Output the (X, Y) coordinate of the center of the cell containing the given text.  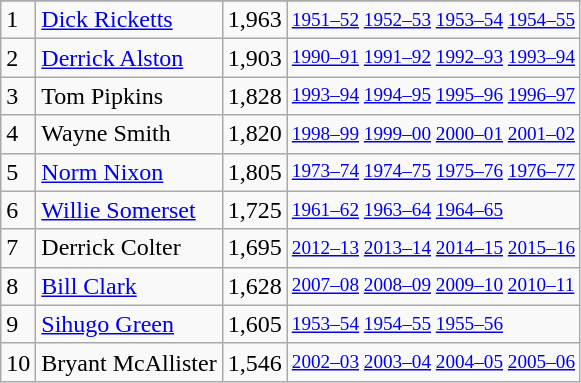
1,628 (254, 286)
2 (18, 58)
Derrick Colter (129, 248)
Willie Somerset (129, 210)
1993–94 1994–95 1995–96 1996–97 (433, 96)
Wayne Smith (129, 134)
1,903 (254, 58)
2012–13 2013–14 2014–15 2015–16 (433, 248)
1,695 (254, 248)
Norm Nixon (129, 172)
3 (18, 96)
1,725 (254, 210)
1,963 (254, 20)
Bill Clark (129, 286)
1,605 (254, 324)
7 (18, 248)
10 (18, 362)
1,546 (254, 362)
1973–74 1974–75 1975–76 1976–77 (433, 172)
8 (18, 286)
6 (18, 210)
1953–54 1954–55 1955–56 (433, 324)
4 (18, 134)
1 (18, 20)
Bryant McAllister (129, 362)
1961–62 1963–64 1964–65 (433, 210)
Tom Pipkins (129, 96)
Sihugo Green (129, 324)
2007–08 2008–09 2009–10 2010–11 (433, 286)
1998–99 1999–00 2000–01 2001–02 (433, 134)
2002–03 2003–04 2004–05 2005–06 (433, 362)
5 (18, 172)
1990–91 1991–92 1992–93 1993–94 (433, 58)
9 (18, 324)
1951–52 1952–53 1953–54 1954–55 (433, 20)
1,828 (254, 96)
1,805 (254, 172)
Dick Ricketts (129, 20)
Derrick Alston (129, 58)
1,820 (254, 134)
